Return the (x, y) coordinate for the center point of the cell that contains the specified text.  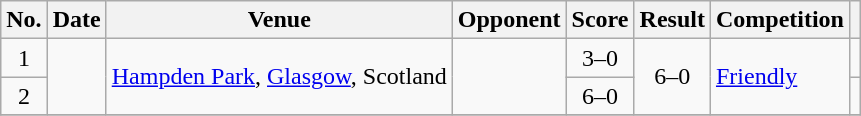
2 (24, 96)
No. (24, 20)
Date (76, 20)
Result (672, 20)
Opponent (509, 20)
Venue (279, 20)
Friendly (780, 77)
Score (600, 20)
Competition (780, 20)
Hampden Park, Glasgow, Scotland (279, 77)
3–0 (600, 58)
1 (24, 58)
